Output the [X, Y] coordinate of the center of the cell containing the given text.  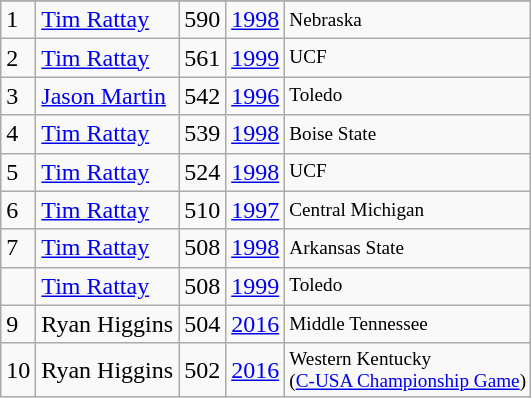
502 [202, 370]
10 [18, 370]
3 [18, 96]
1 [18, 20]
6 [18, 210]
510 [202, 210]
1997 [256, 210]
1996 [256, 96]
5 [18, 172]
Jason Martin [108, 96]
Middle Tennessee [408, 324]
4 [18, 134]
539 [202, 134]
Western Kentucky(C-USA Championship Game) [408, 370]
504 [202, 324]
7 [18, 248]
9 [18, 324]
Nebraska [408, 20]
542 [202, 96]
Boise State [408, 134]
561 [202, 58]
590 [202, 20]
524 [202, 172]
2 [18, 58]
Central Michigan [408, 210]
Arkansas State [408, 248]
